Detect which cell encompasses the target text, then output its [x, y] center coordinate. 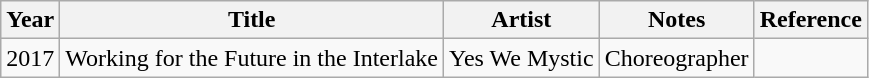
2017 [30, 58]
Working for the Future in the Interlake [252, 58]
Artist [522, 20]
Title [252, 20]
Year [30, 20]
Notes [676, 20]
Reference [810, 20]
Choreographer [676, 58]
Yes We Mystic [522, 58]
